Provide the (x, y) coordinate of the cell's center where the given text is located.  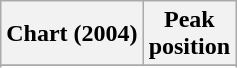
Chart (2004) (72, 34)
Peak position (189, 34)
